Search for the cell housing the specified text and yield its [X, Y] center coordinate. 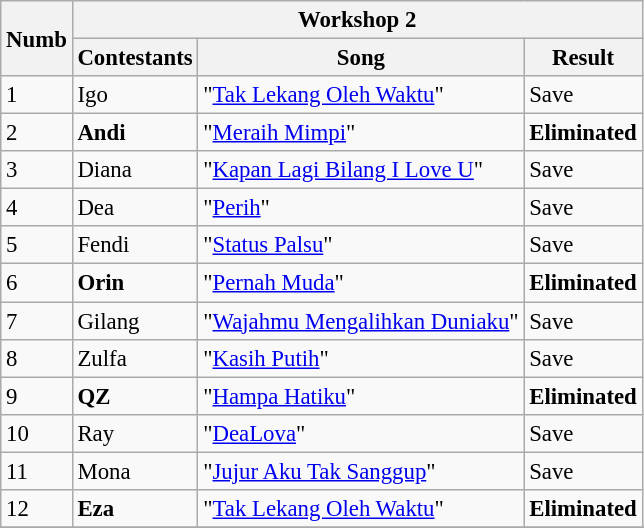
6 [36, 283]
12 [36, 509]
Ray [135, 433]
Contestants [135, 58]
"DeaLova" [361, 433]
7 [36, 321]
11 [36, 471]
8 [36, 358]
4 [36, 208]
Song [361, 58]
Gilang [135, 321]
"Perih" [361, 208]
"Pernah Muda" [361, 283]
"Meraih Mimpi" [361, 133]
2 [36, 133]
10 [36, 433]
9 [36, 396]
3 [36, 170]
Fendi [135, 245]
Andi [135, 133]
"Hampa Hatiku" [361, 396]
Mona [135, 471]
Eza [135, 509]
Dea [135, 208]
"Kapan Lagi Bilang I Love U" [361, 170]
Numb [36, 38]
1 [36, 95]
Igo [135, 95]
"Wajahmu Mengalihkan Duniaku" [361, 321]
Orin [135, 283]
Zulfa [135, 358]
QZ [135, 396]
"Kasih Putih" [361, 358]
"Status Palsu" [361, 245]
Result [583, 58]
"Jujur Aku Tak Sanggup" [361, 471]
Workshop 2 [357, 20]
5 [36, 245]
Diana [135, 170]
